Locate the cell with the specified text and output its (x, y) center coordinate. 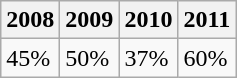
2010 (148, 20)
50% (90, 58)
2009 (90, 20)
60% (207, 58)
2011 (207, 20)
45% (30, 58)
37% (148, 58)
2008 (30, 20)
